Detect which cell encompasses the target text, then output its (X, Y) center coordinate. 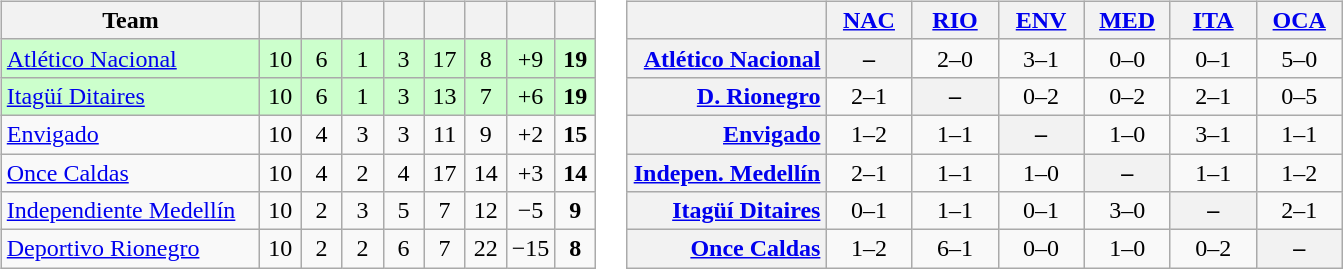
ENV (1041, 20)
−5 (530, 211)
Indepen. Medellín (726, 173)
D. Rionegro (726, 96)
Deportivo Rionegro (130, 249)
ITA (1213, 20)
RIO (955, 20)
+9 (530, 58)
2–0 (955, 58)
+2 (530, 134)
Independiente Medellín (130, 211)
3–0 (1127, 211)
5 (404, 211)
0–5 (1299, 96)
+6 (530, 96)
5–0 (1299, 58)
NAC (869, 20)
MED (1127, 20)
6–1 (955, 249)
12 (486, 211)
+3 (530, 173)
−15 (530, 249)
15 (576, 134)
22 (486, 249)
Team (130, 20)
11 (444, 134)
OCA (1299, 20)
13 (444, 96)
